Identify which cell holds the provided text, then report its [X, Y] central coordinate. 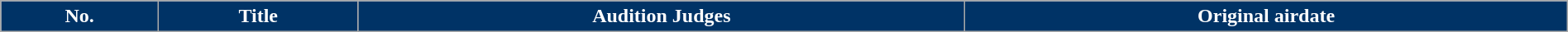
No. [79, 16]
Audition Judges [662, 16]
Original airdate [1266, 16]
Title [258, 16]
